Detect which cell encompasses the target text, then output its (x, y) center coordinate. 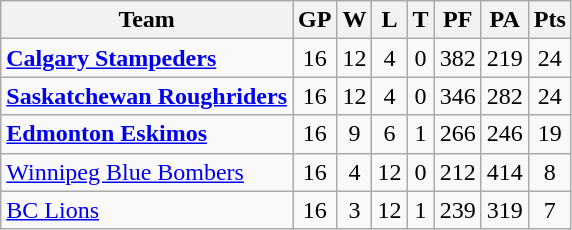
PA (504, 20)
GP (315, 20)
BC Lions (147, 210)
212 (458, 172)
346 (458, 96)
219 (504, 58)
282 (504, 96)
19 (550, 134)
Saskatchewan Roughriders (147, 96)
246 (504, 134)
239 (458, 210)
8 (550, 172)
Edmonton Eskimos (147, 134)
414 (504, 172)
L (390, 20)
Calgary Stampeders (147, 58)
PF (458, 20)
266 (458, 134)
Team (147, 20)
9 (354, 134)
3 (354, 210)
7 (550, 210)
Winnipeg Blue Bombers (147, 172)
W (354, 20)
T (420, 20)
382 (458, 58)
6 (390, 134)
319 (504, 210)
Pts (550, 20)
